Return the (X, Y) coordinate for the center point of the cell that contains the specified text.  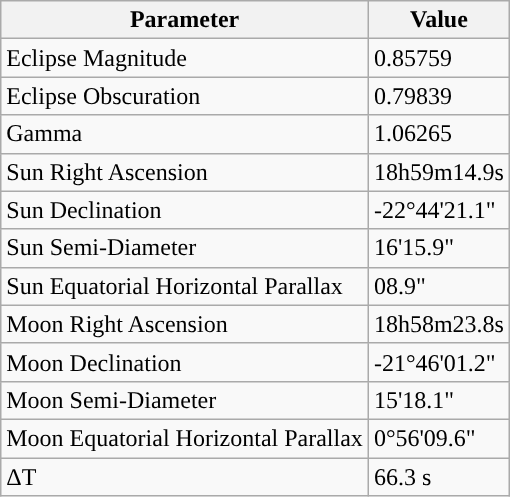
0°56'09.6" (438, 438)
1.06265 (438, 134)
Moon Equatorial Horizontal Parallax (185, 438)
Sun Equatorial Horizontal Parallax (185, 286)
Parameter (185, 20)
15'18.1" (438, 400)
Sun Right Ascension (185, 172)
Value (438, 20)
Gamma (185, 134)
18h59m14.9s (438, 172)
-22°44'21.1" (438, 210)
0.79839 (438, 96)
08.9" (438, 286)
0.85759 (438, 58)
Moon Semi-Diameter (185, 400)
Eclipse Obscuration (185, 96)
18h58m23.8s (438, 324)
Sun Semi-Diameter (185, 248)
16'15.9" (438, 248)
ΔT (185, 477)
Sun Declination (185, 210)
Moon Right Ascension (185, 324)
Eclipse Magnitude (185, 58)
Moon Declination (185, 362)
-21°46'01.2" (438, 362)
66.3 s (438, 477)
